Capture the cell that displays the provided text and extract its (x, y) central coordinate. 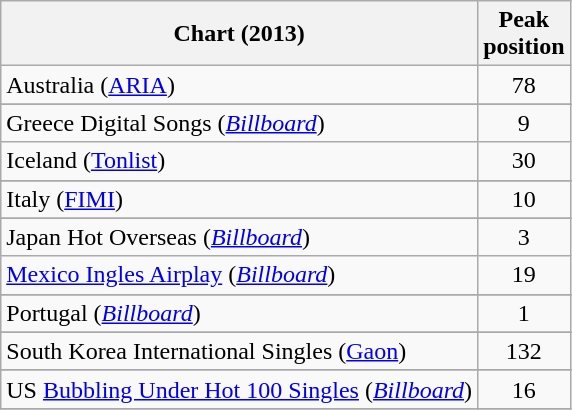
30 (524, 161)
Peakposition (524, 34)
78 (524, 85)
Chart (2013) (240, 34)
Iceland (Tonlist) (240, 161)
1 (524, 313)
16 (524, 389)
Mexico Ingles Airplay (Billboard) (240, 275)
Italy (FIMI) (240, 199)
19 (524, 275)
3 (524, 237)
10 (524, 199)
Japan Hot Overseas (Billboard) (240, 237)
Australia (ARIA) (240, 85)
South Korea International Singles (Gaon) (240, 351)
132 (524, 351)
Greece Digital Songs (Billboard) (240, 123)
9 (524, 123)
Portugal (Billboard) (240, 313)
US Bubbling Under Hot 100 Singles (Billboard) (240, 389)
